Provide the [x, y] coordinate of the cell's center where the given text is located.  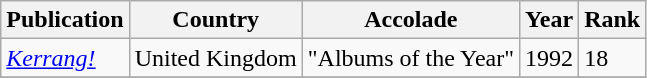
18 [612, 58]
Rank [612, 20]
Accolade [410, 20]
Year [550, 20]
United Kingdom [216, 58]
1992 [550, 58]
Publication [65, 20]
Kerrang! [65, 58]
Country [216, 20]
"Albums of the Year" [410, 58]
